Detect which cell encompasses the target text, then output its [x, y] center coordinate. 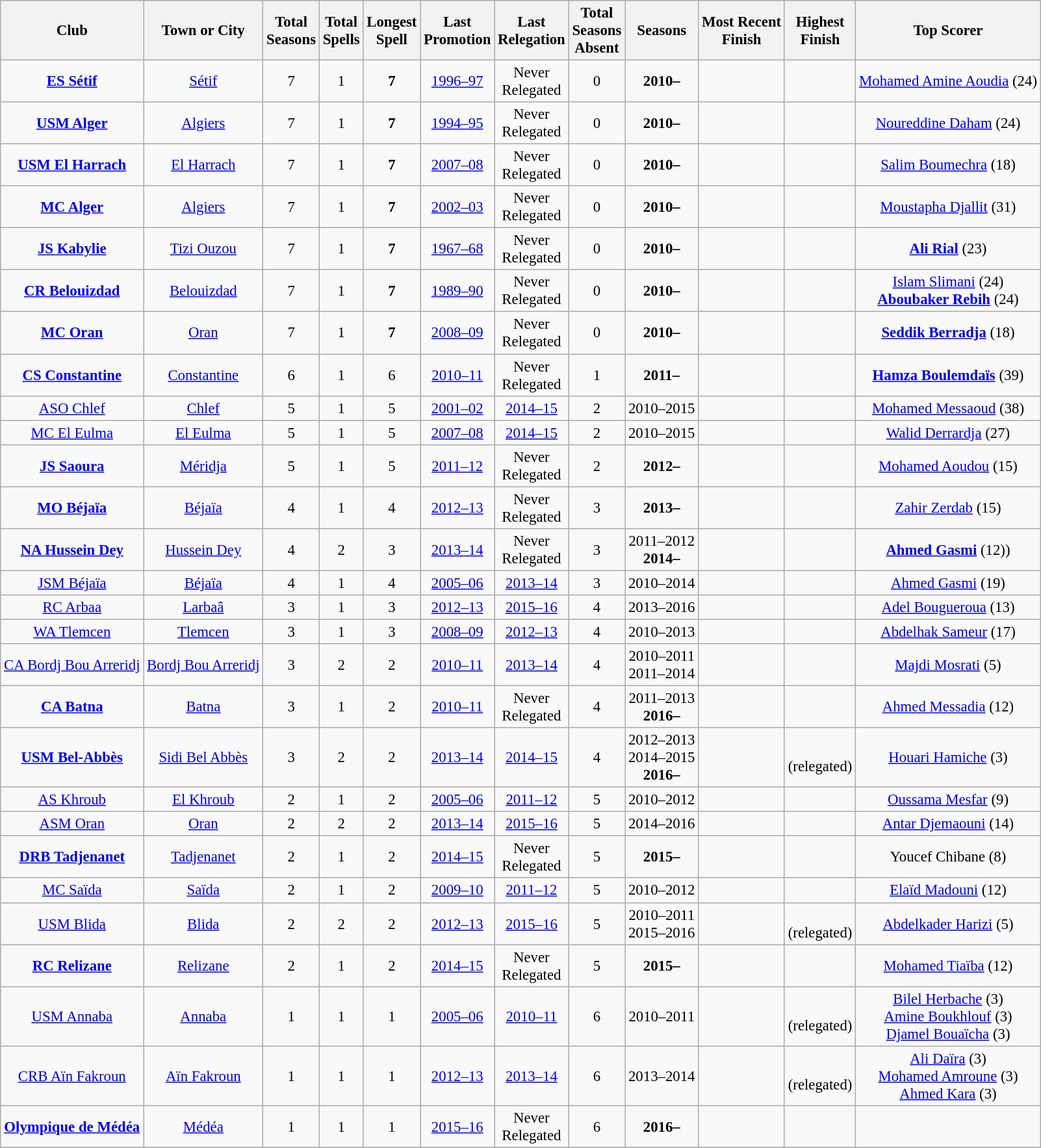
Ali Daïra (3)Mohamed Amroune (3)Ahmed Kara (3) [949, 1076]
2013–2016 [662, 607]
Tadjenanet [203, 858]
Ahmed Gasmi (12)) [949, 550]
Larbaâ [203, 607]
Walid Derrardja (27) [949, 433]
USM Blida [72, 924]
Annaba [203, 1016]
USM El Harrach [72, 165]
WA Tlemcen [72, 631]
2010–20112011–2014 [662, 665]
Relizane [203, 965]
Club [72, 31]
DRB Tadjenanet [72, 858]
JSM Béjaïa [72, 583]
ASO Chlef [72, 408]
Mohamed Aoudou (15) [949, 465]
TotalSpells [341, 31]
Mohamed Messaoud (38) [949, 408]
Sétif [203, 82]
2001–02 [457, 408]
RC Arbaa [72, 607]
1994–95 [457, 123]
Belouizdad [203, 291]
1989–90 [457, 291]
LastRelegation [532, 31]
USM Annaba [72, 1016]
2002–03 [457, 207]
Most RecentFinish [742, 31]
2013– [662, 508]
Bilel Herbache (3)Amine Boukhlouf (3)Djamel Bouaïcha (3) [949, 1016]
Antar Djemaouni (14) [949, 824]
JS Kabylie [72, 249]
Mohamed Amine Aoudia (24) [949, 82]
MC Oran [72, 333]
Islam Slimani (24)Aboubaker Rebih (24) [949, 291]
Batna [203, 707]
Tlemcen [203, 631]
2011–20132016– [662, 707]
USM Alger [72, 123]
CA Batna [72, 707]
Elaïd Madouni (12) [949, 891]
Hussein Dey [203, 550]
TotalSeasonsAbsent [597, 31]
Blida [203, 924]
Abdelkader Harizi (5) [949, 924]
JS Saoura [72, 465]
AS Khroub [72, 800]
1967–68 [457, 249]
LongestSpell [392, 31]
2012–20132014–20152016– [662, 758]
Abdelhak Sameur (17) [949, 631]
El Eulma [203, 433]
NA Hussein Dey [72, 550]
Zahir Zerdab (15) [949, 508]
Ahmed Messadia (12) [949, 707]
Saïda [203, 891]
CR Belouizdad [72, 291]
CA Bordj Bou Arreridj [72, 665]
Hamza Boulemdaïs (39) [949, 376]
MC Alger [72, 207]
Noureddine Daham (24) [949, 123]
Seddik Berradja (18) [949, 333]
2010–2014 [662, 583]
Méridja [203, 465]
HighestFinish [820, 31]
Youcef Chibane (8) [949, 858]
Town or City [203, 31]
MO Béjaïa [72, 508]
Médéa [203, 1127]
CRB Aïn Fakroun [72, 1076]
Top Scorer [949, 31]
Seasons [662, 31]
2010–20112015–2016 [662, 924]
2016– [662, 1127]
Houari Hamiche (3) [949, 758]
ASM Oran [72, 824]
Moustapha Djallit (31) [949, 207]
2012– [662, 465]
Oussama Mesfar (9) [949, 800]
Chlef [203, 408]
Mohamed Tiaïba (12) [949, 965]
1996–97 [457, 82]
2010–2013 [662, 631]
Bordj Bou Arreridj [203, 665]
2009–10 [457, 891]
Salim Boumechra (18) [949, 165]
Constantine [203, 376]
El Khroub [203, 800]
ES Sétif [72, 82]
Adel Bougueroua (13) [949, 607]
MC El Eulma [72, 433]
2011–20122014– [662, 550]
Aïn Fakroun [203, 1076]
USM Bel-Abbès [72, 758]
RC Relizane [72, 965]
Olympique de Médéa [72, 1127]
CS Constantine [72, 376]
Ahmed Gasmi (19) [949, 583]
Tizi Ouzou [203, 249]
2011– [662, 376]
Majdi Mosrati (5) [949, 665]
El Harrach [203, 165]
Sidi Bel Abbès [203, 758]
TotalSeasons [291, 31]
2013–2014 [662, 1076]
2010–2011 [662, 1016]
Ali Rial (23) [949, 249]
2014–2016 [662, 824]
LastPromotion [457, 31]
MC Saïda [72, 891]
